Capture the cell that displays the provided text and extract its (X, Y) central coordinate. 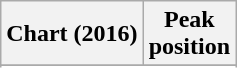
Peak position (189, 34)
Chart (2016) (72, 34)
